Search for the cell housing the specified text and yield its (x, y) center coordinate. 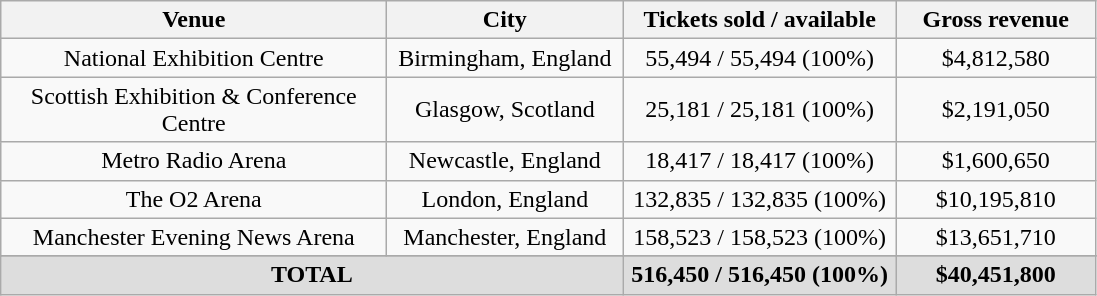
Venue (194, 20)
Tickets sold / available (760, 20)
Scottish Exhibition & Conference Centre (194, 110)
25,181 / 25,181 (100%) (760, 110)
Manchester, England (505, 237)
516,450 / 516,450 (100%) (760, 275)
Gross revenue (996, 20)
City (505, 20)
TOTAL (312, 275)
National Exhibition Centre (194, 58)
Metro Radio Arena (194, 161)
$4,812,580 (996, 58)
$40,451,800 (996, 275)
Newcastle, England (505, 161)
$2,191,050 (996, 110)
55,494 / 55,494 (100%) (760, 58)
Birmingham, England (505, 58)
London, England (505, 199)
$10,195,810 (996, 199)
The O2 Arena (194, 199)
$1,600,650 (996, 161)
132,835 / 132,835 (100%) (760, 199)
Glasgow, Scotland (505, 110)
$13,651,710 (996, 237)
Manchester Evening News Arena (194, 237)
158,523 / 158,523 (100%) (760, 237)
18,417 / 18,417 (100%) (760, 161)
